Output the (X, Y) coordinate of the center of the cell containing the given text.  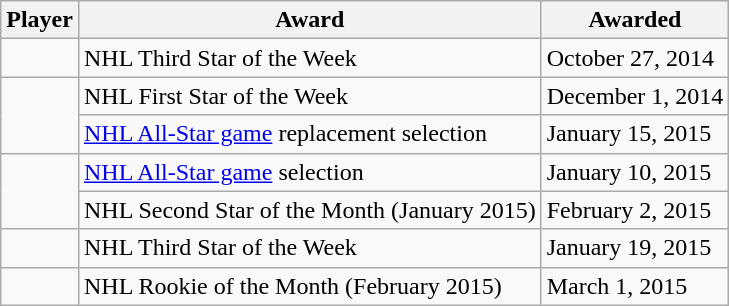
January 15, 2015 (635, 134)
February 2, 2015 (635, 210)
NHL Rookie of the Month (February 2015) (310, 286)
NHL Second Star of the Month (January 2015) (310, 210)
October 27, 2014 (635, 58)
March 1, 2015 (635, 286)
NHL All-Star game replacement selection (310, 134)
Award (310, 20)
NHL First Star of the Week (310, 96)
Player (40, 20)
January 19, 2015 (635, 248)
Awarded (635, 20)
January 10, 2015 (635, 172)
NHL All-Star game selection (310, 172)
December 1, 2014 (635, 96)
